Locate the cell with the specified text and output its (X, Y) center coordinate. 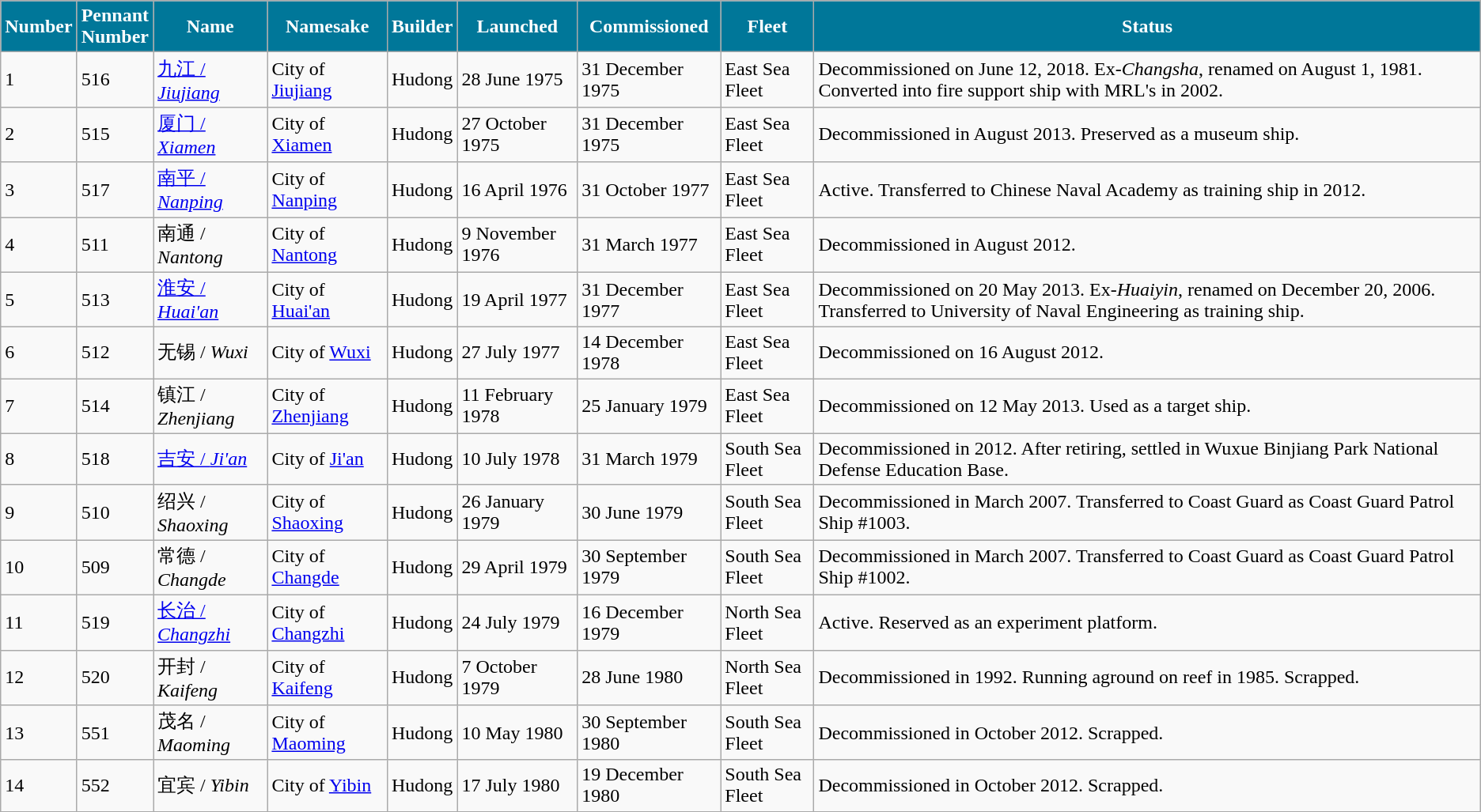
31 March 1979 (649, 459)
17 July 1980 (517, 786)
12 (39, 678)
绍兴 / Shaoxing (210, 512)
1 (39, 80)
518 (115, 459)
3 (39, 190)
九江 / Jiujiang (210, 80)
30 September 1980 (649, 733)
24 July 1979 (517, 622)
Decommissioned in August 2012. (1147, 244)
2 (39, 134)
513 (115, 300)
26 January 1979 (517, 512)
520 (115, 678)
28 June 1975 (517, 80)
City of Nantong (328, 244)
10 May 1980 (517, 733)
吉安 / Ji'an (210, 459)
512 (115, 353)
29 April 1979 (517, 568)
City of Jiujiang (328, 80)
515 (115, 134)
552 (115, 786)
City of Zhenjiang (328, 406)
27 July 1977 (517, 353)
7 (39, 406)
厦门 / Xiamen (210, 134)
Decommissioned in August 2013. Preserved as a museum ship. (1147, 134)
28 June 1980 (649, 678)
8 (39, 459)
4 (39, 244)
14 (39, 786)
Decommissioned in 2012. After retiring, settled in Wuxue Binjiang Park National Defense Education Base. (1147, 459)
镇江 / Zhenjiang (210, 406)
511 (115, 244)
南通 / Nantong (210, 244)
519 (115, 622)
31 December 1977 (649, 300)
16 December 1979 (649, 622)
Decommissioned on June 12, 2018. Ex-Changsha, renamed on August 1, 1981. Converted into fire support ship with MRL's in 2002. (1147, 80)
City of Ji'an (328, 459)
Decommissioned in March 2007. Transferred to Coast Guard as Coast Guard Patrol Ship #1003. (1147, 512)
宜宾 / Yibin (210, 786)
31 October 1977 (649, 190)
516 (115, 80)
30 June 1979 (649, 512)
City of Kaifeng (328, 678)
南平 / Nanping (210, 190)
517 (115, 190)
514 (115, 406)
509 (115, 568)
7 October 1979 (517, 678)
16 April 1976 (517, 190)
11 February 1978 (517, 406)
Builder (422, 27)
City of Xiamen (328, 134)
5 (39, 300)
Name (210, 27)
Decommissioned in 1992. Running aground on reef in 1985. Scrapped. (1147, 678)
Decommissioned in March 2007. Transferred to Coast Guard as Coast Guard Patrol Ship #1002. (1147, 568)
开封 / Kaifeng (210, 678)
25 January 1979 (649, 406)
Commissioned (649, 27)
31 March 1977 (649, 244)
Decommissioned on 16 August 2012. (1147, 353)
City of Shaoxing (328, 512)
9 November 1976 (517, 244)
19 April 1977 (517, 300)
9 (39, 512)
长治 / Changzhi (210, 622)
27 October 1975 (517, 134)
Active. Reserved as an experiment platform. (1147, 622)
Number (39, 27)
19 December 1980 (649, 786)
30 September 1979 (649, 568)
City of Maoming (328, 733)
13 (39, 733)
6 (39, 353)
Decommissioned on 20 May 2013. Ex-Huaiyin, renamed on December 20, 2006. Transferred to University of Naval Engineering as training ship. (1147, 300)
City of Yibin (328, 786)
10 July 1978 (517, 459)
常德 / Changde (210, 568)
Pennant Number (115, 27)
City of Changde (328, 568)
Namesake (328, 27)
10 (39, 568)
Launched (517, 27)
City of Changzhi (328, 622)
510 (115, 512)
无锡 / Wuxi (210, 353)
City of Huai'an (328, 300)
Status (1147, 27)
Fleet (767, 27)
茂名 / Maoming (210, 733)
551 (115, 733)
11 (39, 622)
Active. Transferred to Chinese Naval Academy as training ship in 2012. (1147, 190)
City of Wuxi (328, 353)
淮安 / Huai'an (210, 300)
City of Nanping (328, 190)
Decommissioned on 12 May 2013. Used as a target ship. (1147, 406)
14 December 1978 (649, 353)
